Find where the given text appears and provide that cell's center as [x, y] coordinate. 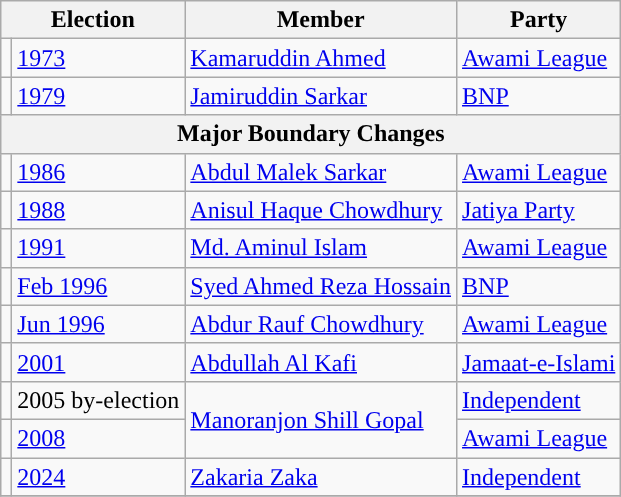
Syed Ahmed Reza Hossain [321, 286]
Major Boundary Changes [311, 134]
1986 [98, 172]
Anisul Haque Chowdhury [321, 210]
Abdullah Al Kafi [321, 362]
Member [321, 20]
Jun 1996 [98, 324]
Jamaat-e-Islami [539, 362]
1988 [98, 210]
2005 by-election [98, 400]
Jatiya Party [539, 210]
2024 [98, 477]
Zakaria Zaka [321, 477]
Abdur Rauf Chowdhury [321, 324]
Election [93, 20]
1979 [98, 96]
1973 [98, 58]
2008 [98, 438]
Md. Aminul Islam [321, 248]
Abdul Malek Sarkar [321, 172]
Kamaruddin Ahmed [321, 58]
Manoranjon Shill Gopal [321, 419]
Jamiruddin Sarkar [321, 96]
Feb 1996 [98, 286]
Party [539, 20]
2001 [98, 362]
1991 [98, 248]
